Scan for the cell matching the given text and deliver its (x, y) coordinate at center. 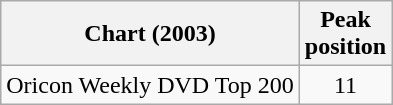
Chart (2003) (150, 34)
Peakposition (345, 34)
11 (345, 85)
Oricon Weekly DVD Top 200 (150, 85)
